Output the [x, y] coordinate of the center of the cell containing the given text.  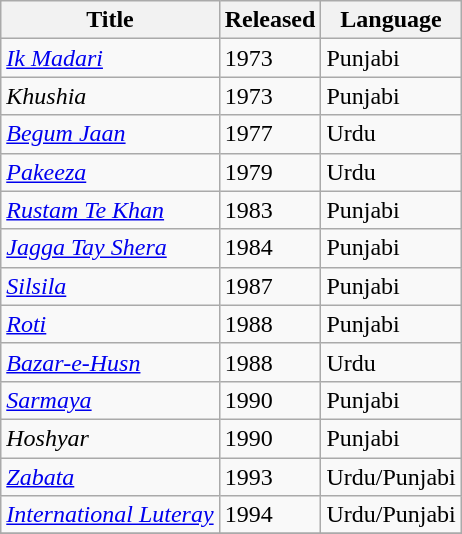
Language [391, 20]
1983 [270, 210]
Rustam Te Khan [110, 210]
1984 [270, 248]
Title [110, 20]
Zabata [110, 477]
Silsila [110, 286]
Bazar-e-Husn [110, 362]
Ik Madari [110, 58]
International Luteray [110, 515]
1993 [270, 477]
Pakeeza [110, 172]
Sarmaya [110, 400]
Jagga Tay Shera [110, 248]
1979 [270, 172]
1987 [270, 286]
Hoshyar [110, 438]
Khushia [110, 96]
Begum Jaan [110, 134]
1977 [270, 134]
1994 [270, 515]
Roti [110, 324]
Released [270, 20]
